Extract the (X, Y) coordinate from the center of the cell holding the provided text.  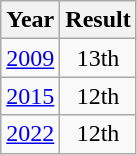
2009 (30, 58)
Result (98, 20)
2022 (30, 134)
Year (30, 20)
2015 (30, 96)
13th (98, 58)
